Scan for the cell matching the given text and deliver its [x, y] coordinate at center. 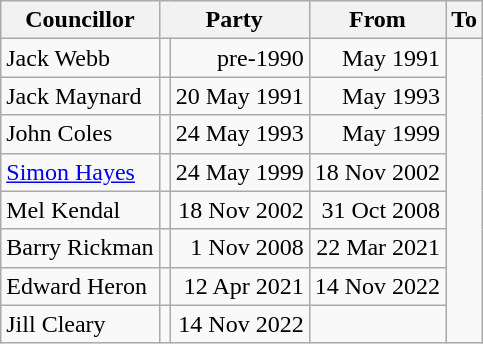
Jack Webb [80, 58]
24 May 1993 [240, 134]
May 1999 [377, 134]
Councillor [80, 20]
24 May 1999 [240, 172]
From [377, 20]
12 Apr 2021 [240, 286]
20 May 1991 [240, 96]
Edward Heron [80, 286]
Jill Cleary [80, 324]
Barry Rickman [80, 248]
1 Nov 2008 [240, 248]
John Coles [80, 134]
Simon Hayes [80, 172]
To [464, 20]
May 1993 [377, 96]
May 1991 [377, 58]
31 Oct 2008 [377, 210]
22 Mar 2021 [377, 248]
pre-1990 [240, 58]
Mel Kendal [80, 210]
Jack Maynard [80, 96]
Party [234, 20]
